Find where the given text appears and provide that cell's center as [X, Y] coordinate. 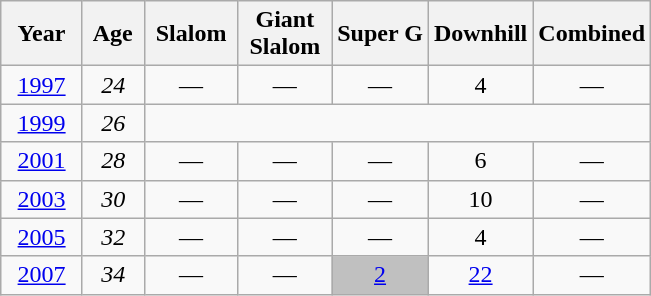
2001 [42, 161]
6 [480, 161]
2007 [42, 275]
2 [380, 275]
1999 [42, 123]
10 [480, 199]
30 [113, 199]
Year [42, 34]
Giant Slalom [285, 34]
Combined [592, 34]
24 [113, 85]
Slalom [191, 34]
Downhill [480, 34]
Super G [380, 34]
2005 [42, 237]
Age [113, 34]
22 [480, 275]
34 [113, 275]
32 [113, 237]
28 [113, 161]
26 [113, 123]
1997 [42, 85]
2003 [42, 199]
